Locate the cell with the specified text and output its [x, y] center coordinate. 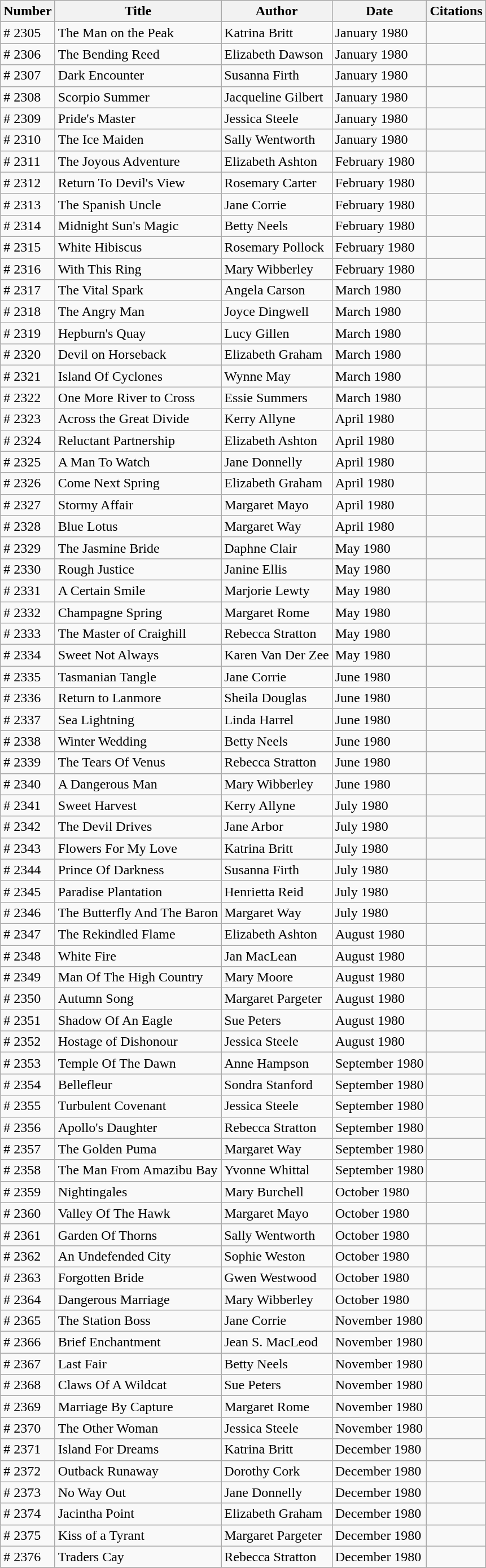
# 2315 [28, 247]
Sondra Stanford [277, 1085]
# 2375 [28, 1535]
A Dangerous Man [138, 784]
Author [277, 11]
# 2367 [28, 1364]
Marriage By Capture [138, 1407]
# 2316 [28, 269]
# 2314 [28, 226]
Linda Harrel [277, 720]
# 2321 [28, 376]
# 2354 [28, 1085]
Stormy Affair [138, 505]
The Station Boss [138, 1321]
# 2308 [28, 97]
# 2343 [28, 848]
# 2331 [28, 591]
# 2358 [28, 1170]
Bellefleur [138, 1085]
Autumn Song [138, 999]
# 2333 [28, 634]
Across the Great Divide [138, 419]
Henrietta Reid [277, 891]
Rosemary Pollock [277, 247]
Hepburn's Quay [138, 333]
Nightingales [138, 1192]
Reluctant Partnership [138, 441]
Sweet Harvest [138, 805]
The Spanish Uncle [138, 204]
# 2340 [28, 784]
# 2320 [28, 355]
Mary Burchell [277, 1192]
The Angry Man [138, 312]
Sweet Not Always [138, 655]
# 2366 [28, 1342]
# 2323 [28, 419]
# 2348 [28, 956]
# 2311 [28, 161]
# 2329 [28, 548]
Turbulent Covenant [138, 1106]
# 2372 [28, 1471]
Prince Of Darkness [138, 870]
Sea Lightning [138, 720]
# 2359 [28, 1192]
# 2327 [28, 505]
The Other Woman [138, 1428]
# 2326 [28, 483]
# 2332 [28, 612]
# 2363 [28, 1278]
Island Of Cyclones [138, 376]
Angela Carson [277, 290]
# 2360 [28, 1213]
# 2361 [28, 1235]
Daphne Clair [277, 548]
Sophie Weston [277, 1256]
The Rekindled Flame [138, 934]
# 2369 [28, 1407]
Dorothy Cork [277, 1471]
No Way Out [138, 1492]
# 2351 [28, 1020]
# 2370 [28, 1428]
One More River to Cross [138, 398]
Kiss of a Tyrant [138, 1535]
# 2365 [28, 1321]
Citations [456, 11]
# 2313 [28, 204]
Essie Summers [277, 398]
Flowers For My Love [138, 848]
# 2339 [28, 763]
Outback Runaway [138, 1471]
An Undefended City [138, 1256]
# 2305 [28, 33]
# 2356 [28, 1127]
# 2368 [28, 1385]
Wynne May [277, 376]
Mary Moore [277, 977]
# 2362 [28, 1256]
The Joyous Adventure [138, 161]
# 2373 [28, 1492]
# 2371 [28, 1450]
# 2325 [28, 462]
The Vital Spark [138, 290]
Claws Of A Wildcat [138, 1385]
# 2342 [28, 827]
Blue Lotus [138, 526]
Come Next Spring [138, 483]
Traders Cay [138, 1557]
The Man From Amazibu Bay [138, 1170]
Karen Van Der Zee [277, 655]
# 2350 [28, 999]
Jane Arbor [277, 827]
# 2355 [28, 1106]
With This Ring [138, 269]
A Man To Watch [138, 462]
Dark Encounter [138, 76]
Jacintha Point [138, 1514]
# 2336 [28, 698]
Forgotten Bride [138, 1278]
# 2306 [28, 54]
Rosemary Carter [277, 183]
# 2364 [28, 1299]
# 2338 [28, 741]
The Devil Drives [138, 827]
Valley Of The Hawk [138, 1213]
# 2319 [28, 333]
Yvonne Whittal [277, 1170]
# 2328 [28, 526]
# 2349 [28, 977]
# 2345 [28, 891]
# 2376 [28, 1557]
Joyce Dingwell [277, 312]
# 2347 [28, 934]
Shadow Of An Eagle [138, 1020]
Gwen Westwood [277, 1278]
Temple Of The Dawn [138, 1063]
# 2330 [28, 569]
Tasmanian Tangle [138, 677]
Marjorie Lewty [277, 591]
# 2341 [28, 805]
# 2335 [28, 677]
Brief Enchantment [138, 1342]
# 2312 [28, 183]
# 2307 [28, 76]
Last Fair [138, 1364]
Garden Of Thorns [138, 1235]
# 2337 [28, 720]
Anne Hampson [277, 1063]
# 2324 [28, 441]
Return to Lanmore [138, 698]
# 2352 [28, 1042]
Devil on Horseback [138, 355]
# 2334 [28, 655]
Scorpio Summer [138, 97]
# 2374 [28, 1514]
# 2353 [28, 1063]
The Ice Maiden [138, 140]
Return To Devil's View [138, 183]
White Fire [138, 956]
A Certain Smile [138, 591]
Jean S. MacLeod [277, 1342]
Winter Wedding [138, 741]
Janine Ellis [277, 569]
Title [138, 11]
White Hibiscus [138, 247]
Date [379, 11]
The Master of Craighill [138, 634]
# 2322 [28, 398]
Jacqueline Gilbert [277, 97]
# 2310 [28, 140]
Apollo's Daughter [138, 1127]
Dangerous Marriage [138, 1299]
The Bending Reed [138, 54]
Hostage of Dishonour [138, 1042]
Man Of The High Country [138, 977]
Rough Justice [138, 569]
Midnight Sun's Magic [138, 226]
# 2317 [28, 290]
Sheila Douglas [277, 698]
Elizabeth Dawson [277, 54]
Jan MacLean [277, 956]
# 2346 [28, 913]
The Tears Of Venus [138, 763]
Champagne Spring [138, 612]
# 2309 [28, 118]
# 2318 [28, 312]
# 2344 [28, 870]
Number [28, 11]
# 2357 [28, 1149]
The Jasmine Bride [138, 548]
Island For Dreams [138, 1450]
Paradise Plantation [138, 891]
Lucy Gillen [277, 333]
The Man on the Peak [138, 33]
Pride's Master [138, 118]
The Golden Puma [138, 1149]
The Butterfly And The Baron [138, 913]
